Return the (X, Y) coordinate for the center point of the cell that contains the specified text.  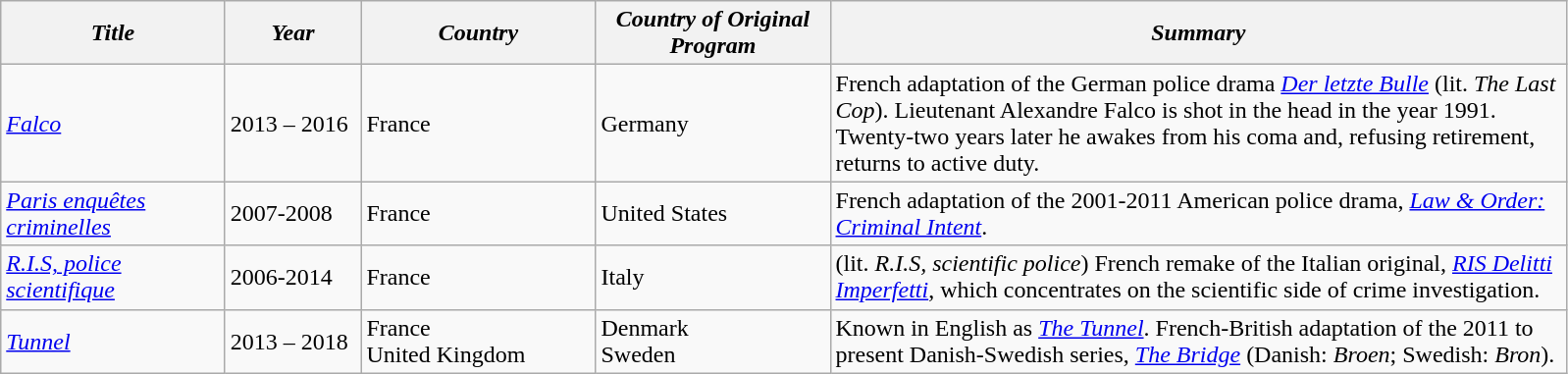
2013 – 2016 (292, 124)
FranceUnited Kingdom (479, 342)
United States (712, 214)
Summary (1199, 33)
Italy (712, 277)
2006-2014 (292, 277)
Falco (114, 124)
Country of Original Program (712, 33)
Paris enquêtes criminelles (114, 214)
Germany (712, 124)
Title (114, 33)
Year (292, 33)
French adaptation of the 2001-2011 American police drama, Law & Order: Criminal Intent. (1199, 214)
Known in English as The Tunnel. French-British adaptation of the 2011 to present Danish-Swedish series, The Bridge (Danish: Broen; Swedish: Bron). (1199, 342)
R.I.S, police scientifique (114, 277)
DenmarkSweden (712, 342)
2007-2008 (292, 214)
Country (479, 33)
2013 – 2018 (292, 342)
Tunnel (114, 342)
